Pinpoint the cell where the given text exists, returning its [x, y] midpoint coordinate. 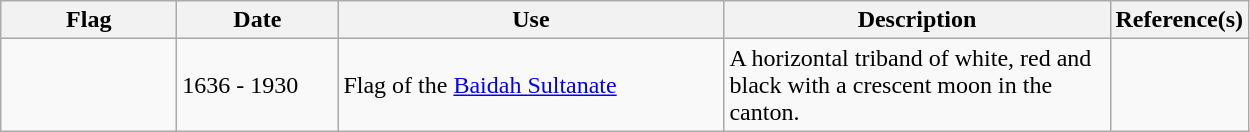
Flag of the Baidah Sultanate [531, 85]
Use [531, 20]
Reference(s) [1180, 20]
1636 - 1930 [258, 85]
A horizontal triband of white, red and black with a crescent moon in the canton. [917, 85]
Flag [89, 20]
Description [917, 20]
Date [258, 20]
